Pinpoint the cell where the given text exists, returning its [X, Y] midpoint coordinate. 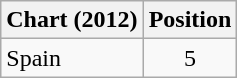
Chart (2012) [72, 20]
5 [190, 58]
Spain [72, 58]
Position [190, 20]
